Capture the cell that displays the provided text and extract its [x, y] central coordinate. 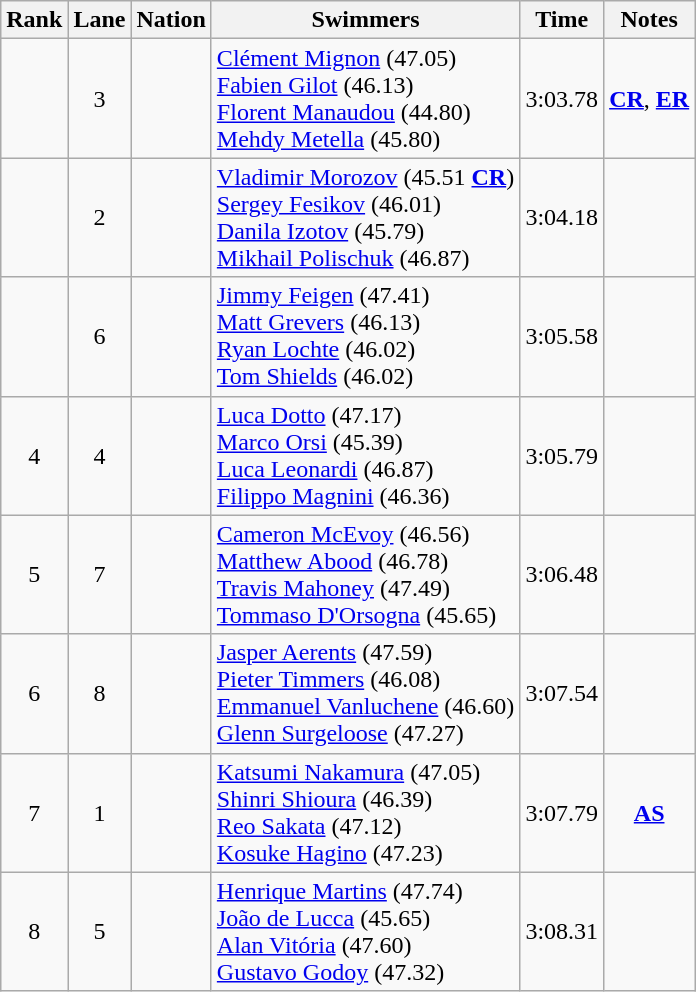
Henrique Martins (47.74)João de Lucca (45.65)Alan Vitória (47.60)Gustavo Godoy (47.32) [366, 932]
3:06.48 [562, 574]
Nation [171, 20]
2 [100, 218]
Vladimir Morozov (45.51 CR)Sergey Fesikov (46.01)Danila Izotov (45.79)Mikhail Polischuk (46.87) [366, 218]
3:03.78 [562, 98]
3:05.58 [562, 336]
Lane [100, 20]
Notes [650, 20]
1 [100, 812]
Jasper Aerents (47.59)Pieter Timmers (46.08)Emmanuel Vanluchene (46.60)Glenn Surgeloose (47.27) [366, 694]
Katsumi Nakamura (47.05)Shinri Shioura (46.39)Reo Sakata (47.12)Kosuke Hagino (47.23) [366, 812]
3:08.31 [562, 932]
AS [650, 812]
3:07.54 [562, 694]
Luca Dotto (47.17)Marco Orsi (45.39)Luca Leonardi (46.87)Filippo Magnini (46.36) [366, 456]
3:04.18 [562, 218]
Swimmers [366, 20]
Rank [34, 20]
3 [100, 98]
Time [562, 20]
CR, ER [650, 98]
Clément Mignon (47.05)Fabien Gilot (46.13)Florent Manaudou (44.80)Mehdy Metella (45.80) [366, 98]
3:07.79 [562, 812]
Cameron McEvoy (46.56)Matthew Abood (46.78)Travis Mahoney (47.49)Tommaso D'Orsogna (45.65) [366, 574]
Jimmy Feigen (47.41)Matt Grevers (46.13)Ryan Lochte (46.02)Tom Shields (46.02) [366, 336]
3:05.79 [562, 456]
